Pinpoint the cell where the given text exists, returning its (X, Y) midpoint coordinate. 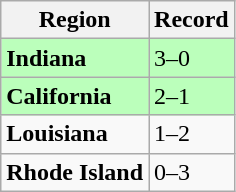
Louisiana (75, 134)
2–1 (192, 96)
0–3 (192, 172)
Indiana (75, 58)
3–0 (192, 58)
1–2 (192, 134)
Region (75, 20)
California (75, 96)
Record (192, 20)
Rhode Island (75, 172)
